Pinpoint the cell where the given text exists, returning its (x, y) midpoint coordinate. 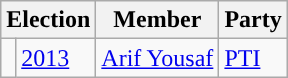
2013 (56, 58)
Member (158, 20)
PTI (253, 58)
Election (48, 20)
Party (253, 20)
Arif Yousaf (158, 58)
